Return (X, Y) of the center of cell containing provided text 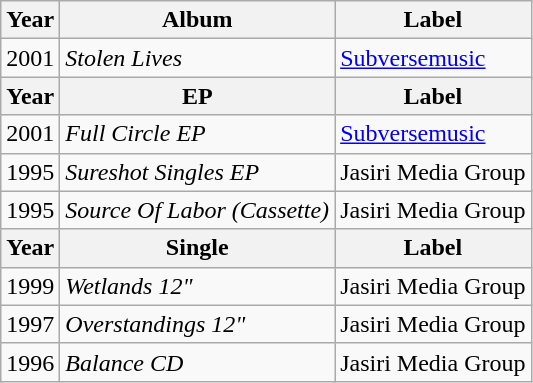
Stolen Lives (198, 58)
1997 (30, 324)
Album (198, 20)
Balance CD (198, 362)
1999 (30, 286)
Source Of Labor (Cassette) (198, 210)
EP (198, 96)
Single (198, 248)
Wetlands 12" (198, 286)
1996 (30, 362)
Overstandings 12" (198, 324)
Full Circle EP (198, 134)
Sureshot Singles EP (198, 172)
